Return [X, Y] of the center of cell containing provided text 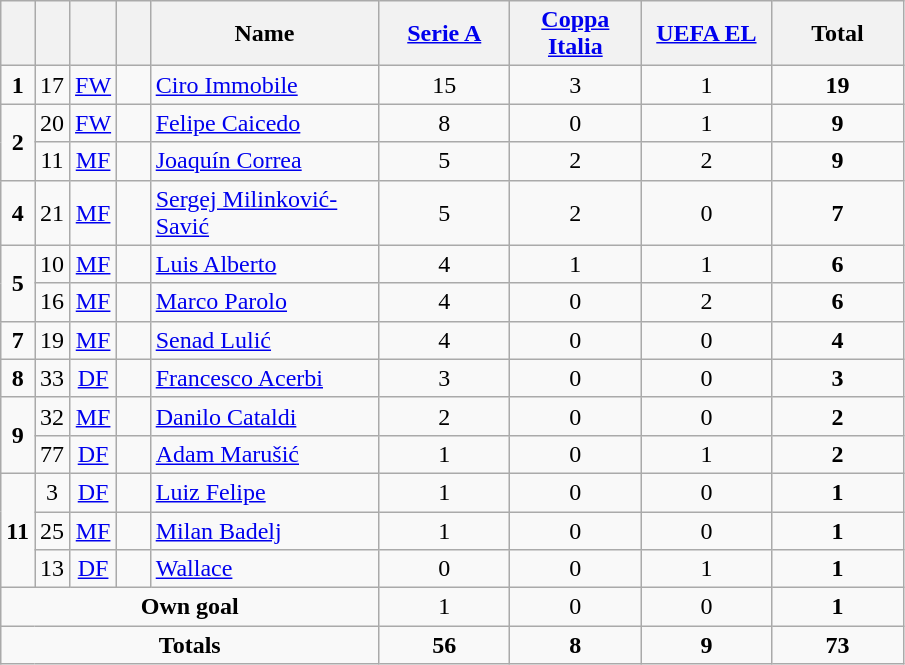
Totals [190, 645]
10 [52, 264]
Serie A [444, 34]
73 [838, 645]
Luiz Felipe [264, 492]
16 [52, 302]
Francesco Acerbi [264, 378]
Luis Alberto [264, 264]
Danilo Cataldi [264, 416]
Senad Lulić [264, 340]
25 [52, 531]
56 [444, 645]
Marco Parolo [264, 302]
UEFA EL [706, 34]
Wallace [264, 569]
13 [52, 569]
15 [444, 85]
Sergej Milinković-Savić [264, 212]
Ciro Immobile [264, 85]
Name [264, 34]
Joaquín Correa [264, 161]
33 [52, 378]
Total [838, 34]
Milan Badelj [264, 531]
20 [52, 123]
Adam Marušić [264, 454]
Coppa Italia [576, 34]
77 [52, 454]
Felipe Caicedo [264, 123]
21 [52, 212]
Own goal [190, 607]
17 [52, 85]
32 [52, 416]
